Output the [x, y] coordinate of the center of the cell containing the given text.  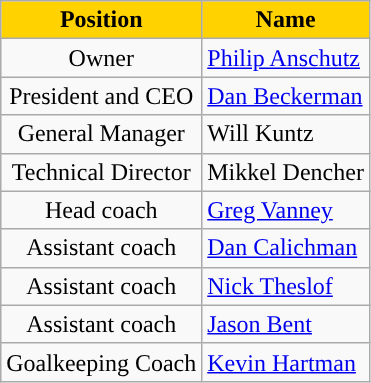
Greg Vanney [286, 210]
Name [286, 20]
Nick Theslof [286, 286]
Philip Anschutz [286, 58]
Kevin Hartman [286, 362]
Mikkel Dencher [286, 172]
Jason Bent [286, 324]
Goalkeeping Coach [102, 362]
Will Kuntz [286, 134]
Position [102, 20]
Technical Director [102, 172]
Dan Beckerman [286, 96]
Dan Calichman [286, 248]
President and CEO [102, 96]
Owner [102, 58]
Head coach [102, 210]
General Manager [102, 134]
